Return the (X, Y) coordinate for the center point of the cell that contains the specified text.  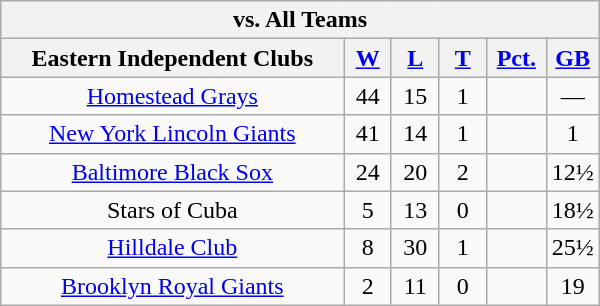
L (415, 58)
11 (415, 286)
T (462, 58)
44 (368, 96)
GB (572, 58)
12½ (572, 172)
W (368, 58)
5 (368, 210)
15 (415, 96)
30 (415, 248)
vs. All Teams (300, 20)
Stars of Cuba (172, 210)
13 (415, 210)
New York Lincoln Giants (172, 134)
Homestead Grays (172, 96)
19 (572, 286)
25½ (572, 248)
24 (368, 172)
Pct. (516, 58)
— (572, 96)
14 (415, 134)
Hilldale Club (172, 248)
18½ (572, 210)
20 (415, 172)
41 (368, 134)
Brooklyn Royal Giants (172, 286)
8 (368, 248)
Eastern Independent Clubs (172, 58)
Baltimore Black Sox (172, 172)
